Provide the (x, y) coordinate of the cell's center where the given text is located.  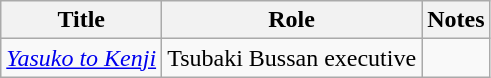
Yasuko to Kenji (82, 58)
Notes (456, 20)
Role (292, 20)
Title (82, 20)
Tsubaki Bussan executive (292, 58)
